Capture the cell that displays the provided text and extract its (x, y) central coordinate. 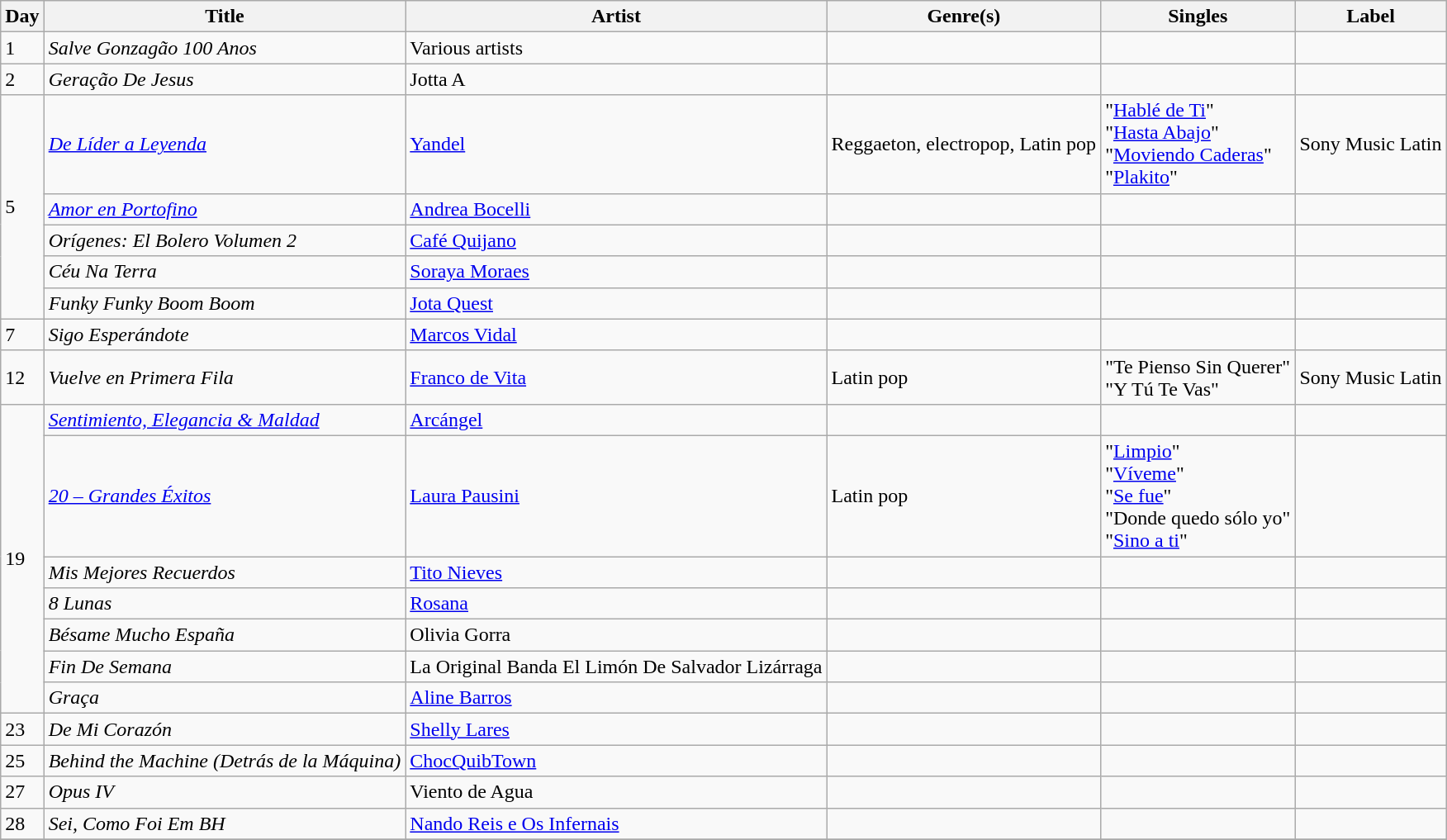
"Hablé de Ti""Hasta Abajo""Moviendo Caderas""Plakito" (1198, 144)
Funky Funky Boom Boom (225, 303)
Marcos Vidal (616, 335)
1 (22, 48)
Geração De Jesus (225, 79)
Tito Nieves (616, 572)
7 (22, 335)
Yandel (616, 144)
ChocQuibTown (616, 761)
Genre(s) (964, 17)
Rosana (616, 604)
12 (22, 377)
Title (225, 17)
Bésame Mucho España (225, 635)
Various artists (616, 48)
Opus IV (225, 792)
Day (22, 17)
25 (22, 761)
Artist (616, 17)
Salve Gonzagão 100 Anos (225, 48)
Café Quijano (616, 240)
Mis Mejores Recuerdos (225, 572)
"Te Pienso Sin Querer""Y Tú Te Vas" (1198, 377)
23 (22, 729)
Jota Quest (616, 303)
Sigo Esperándote (225, 335)
Vuelve en Primera Fila (225, 377)
Viento de Agua (616, 792)
Céu Na Terra (225, 272)
Laura Pausini (616, 496)
Franco de Vita (616, 377)
28 (22, 823)
Fin De Semana (225, 667)
19 (22, 558)
Reggaeton, electropop, Latin pop (964, 144)
Arcángel (616, 420)
Graça (225, 698)
Orígenes: El Bolero Volumen 2 (225, 240)
La Original Banda El Limón De Salvador Lizárraga (616, 667)
Label (1371, 17)
Soraya Moraes (616, 272)
Behind the Machine (Detrás de la Máquina) (225, 761)
Amor en Portofino (225, 209)
Shelly Lares (616, 729)
Singles (1198, 17)
2 (22, 79)
5 (22, 206)
Andrea Bocelli (616, 209)
De Líder a Leyenda (225, 144)
Jotta A (616, 79)
Nando Reis e Os Infernais (616, 823)
27 (22, 792)
Aline Barros (616, 698)
Sentimiento, Elegancia & Maldad (225, 420)
20 – Grandes Éxitos (225, 496)
Sei, Como Foi Em BH (225, 823)
De Mi Corazón (225, 729)
8 Lunas (225, 604)
Olivia Gorra (616, 635)
"Limpio""Víveme""Se fue""Donde quedo sólo yo""Sino a ti" (1198, 496)
